Capture the cell that displays the provided text and extract its [X, Y] central coordinate. 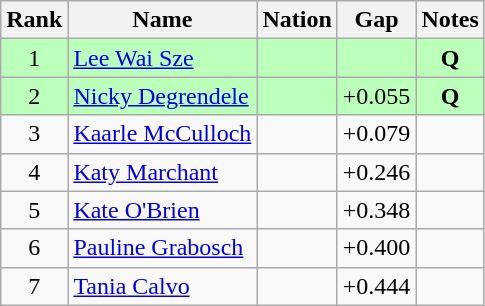
+0.079 [376, 134]
Gap [376, 20]
Lee Wai Sze [162, 58]
+0.246 [376, 172]
+0.400 [376, 248]
Katy Marchant [162, 172]
Notes [450, 20]
5 [34, 210]
1 [34, 58]
6 [34, 248]
Tania Calvo [162, 286]
Nicky Degrendele [162, 96]
Rank [34, 20]
+0.055 [376, 96]
7 [34, 286]
Kate O'Brien [162, 210]
+0.444 [376, 286]
+0.348 [376, 210]
Pauline Grabosch [162, 248]
Kaarle McCulloch [162, 134]
3 [34, 134]
Nation [297, 20]
4 [34, 172]
Name [162, 20]
2 [34, 96]
